Determine the (X, Y) coordinate at the center of the cell enclosing the given text.  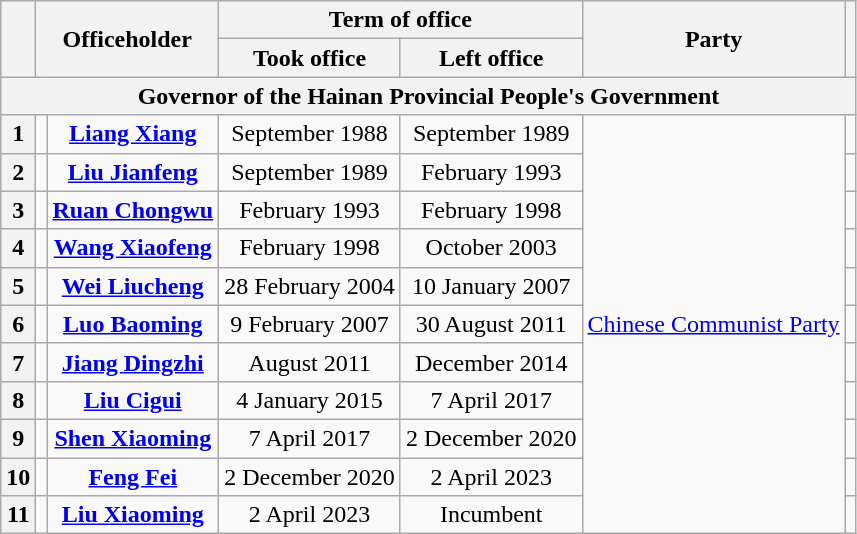
8 (18, 400)
7 (18, 362)
Liu Xiaoming (133, 515)
Luo Baoming (133, 324)
9 (18, 438)
Term of office (400, 20)
6 (18, 324)
Ruan Chongwu (133, 210)
Governor of the Hainan Provincial People's Government (428, 96)
Took office (310, 58)
Party (714, 39)
Wei Liucheng (133, 286)
Chinese Communist Party (714, 324)
October 2003 (491, 248)
9 February 2007 (310, 324)
Feng Fei (133, 477)
4 (18, 248)
5 (18, 286)
1 (18, 134)
2 (18, 172)
Left office (491, 58)
10 (18, 477)
Liang Xiang (133, 134)
Incumbent (491, 515)
Wang Xiaofeng (133, 248)
Liu Jianfeng (133, 172)
Shen Xiaoming (133, 438)
September 1988 (310, 134)
30 August 2011 (491, 324)
December 2014 (491, 362)
Jiang Dingzhi (133, 362)
3 (18, 210)
Officeholder (128, 39)
28 February 2004 (310, 286)
August 2011 (310, 362)
11 (18, 515)
Liu Cigui (133, 400)
10 January 2007 (491, 286)
4 January 2015 (310, 400)
